Output the (X, Y) coordinate of the center of the cell containing the given text.  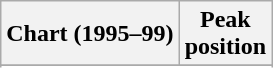
Peakposition (225, 34)
Chart (1995–99) (90, 34)
